Determine the [x, y] coordinate at the center of the cell enclosing the given text.  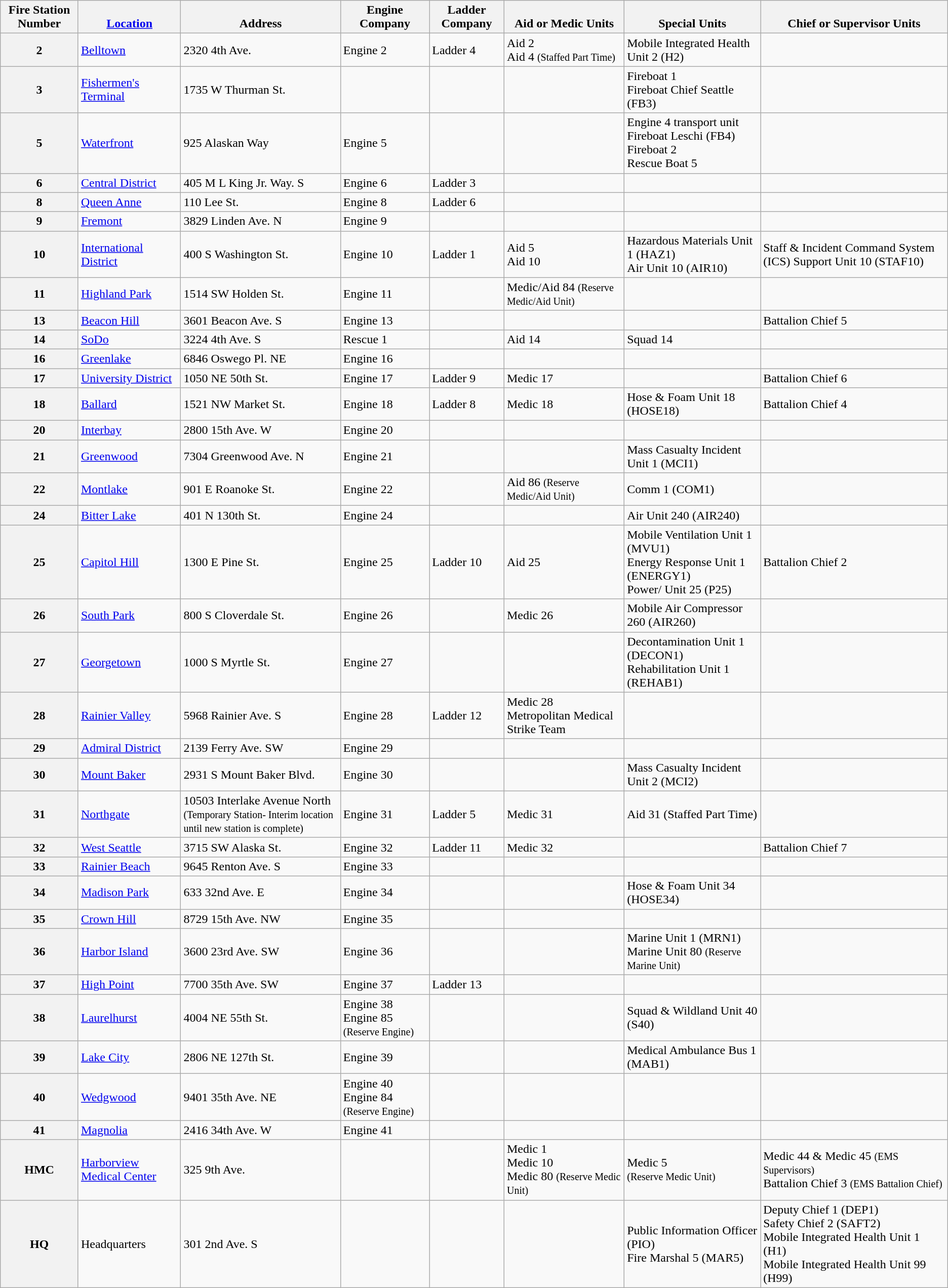
Aid 2Aid 4 (Staffed Part Time) [564, 50]
Ladder 1 [467, 254]
405 M L King Jr. Way. S [260, 183]
Aid 86 (Reserve Medic/Aid Unit) [564, 489]
Mass Casualty Incident Unit 2 (MCI2) [693, 775]
Engine 26 [385, 616]
South Park [129, 616]
31 [39, 814]
1300 E Pine St. [260, 562]
Magnolia [129, 1130]
Harborview Medical Center [129, 1170]
3600 23rd Ave. SW [260, 952]
High Point [129, 985]
Highland Park [129, 294]
Medic 28Metropolitan Medical Strike Team [564, 715]
Medical Ambulance Bus 1 (MAB1) [693, 1057]
7700 35th Ave. SW [260, 985]
Engine 37 [385, 985]
633 32nd Ave. E [260, 892]
2139 Ferry Ave. SW [260, 748]
32 [39, 847]
6 [39, 183]
Public Information Officer (PIO)Fire Marshal 5 (MAR5) [693, 1243]
36 [39, 952]
Engine 25 [385, 562]
25 [39, 562]
Hose & Foam Unit 34 (HOSE34) [693, 892]
Comm 1 (COM1) [693, 489]
Battalion Chief 5 [854, 320]
14 [39, 339]
29 [39, 748]
Greenlake [129, 358]
Capitol Hill [129, 562]
Engine 11 [385, 294]
Northgate [129, 814]
Engine 32 [385, 847]
Medic 17 [564, 378]
Medic 1Medic 10Medic 80 (Reserve Medic Unit) [564, 1170]
13 [39, 320]
2 [39, 50]
10503 Interlake Avenue North(Temporary Station- Interim location until new station is complete) [260, 814]
Mass Casualty Incident Unit 1 (MCI1) [693, 457]
Fremont [129, 221]
Engine 8 [385, 202]
Engine 33 [385, 866]
Aid or Medic Units [564, 17]
Ballard [129, 404]
Deputy Chief 1 (DEP1)Safety Chief 2 (SAFT2)Mobile Integrated Health Unit 1 (H1)Mobile Integrated Health Unit 99 (H99) [854, 1243]
Engine 6 [385, 183]
Special Units [693, 17]
Chief or Supervisor Units [854, 17]
28 [39, 715]
6846 Oswego Pl. NE [260, 358]
41 [39, 1130]
Engine 10 [385, 254]
Air Unit 240 (AIR240) [693, 515]
401 N 130th St. [260, 515]
Rainier Beach [129, 866]
Ladder Company [467, 17]
Aid 14 [564, 339]
33 [39, 866]
5 [39, 143]
Harbor Island [129, 952]
Ladder 13 [467, 985]
20 [39, 430]
Engine 40Engine 84 (Reserve Engine) [385, 1097]
Waterfront [129, 143]
Battalion Chief 4 [854, 404]
301 2nd Ave. S [260, 1243]
Lake City [129, 1057]
2800 15th Ave. W [260, 430]
Medic 5(Reserve Medic Unit) [693, 1170]
39 [39, 1057]
26 [39, 616]
Engine 36 [385, 952]
HQ [39, 1243]
Battalion Chief 6 [854, 378]
9401 35th Ave. NE [260, 1097]
Medic 26 [564, 616]
Laurelhurst [129, 1018]
Queen Anne [129, 202]
Admiral District [129, 748]
HMC [39, 1170]
Engine 41 [385, 1130]
Decontamination Unit 1 (DECON1)Rehabilitation Unit 1 (REHAB1) [693, 662]
8 [39, 202]
1735 W Thurman St. [260, 90]
Engine 4 transport unitFireboat Leschi (FB4)Fireboat 2Rescue Boat 5 [693, 143]
Rainier Valley [129, 715]
10 [39, 254]
Engine 35 [385, 919]
1514 SW Holden St. [260, 294]
Engine 13 [385, 320]
Engine 18 [385, 404]
International District [129, 254]
Greenwood [129, 457]
Montlake [129, 489]
3715 SW Alaska St. [260, 847]
901 E Roanoke St. [260, 489]
Battalion Chief 2 [854, 562]
Engine 20 [385, 430]
Engine 22 [385, 489]
2806 NE 127th St. [260, 1057]
Engine 27 [385, 662]
Aid 31 (Staffed Part Time) [693, 814]
Aid 5Aid 10 [564, 254]
400 S Washington St. [260, 254]
Engine 2 [385, 50]
3829 Linden Ave. N [260, 221]
SoDo [129, 339]
22 [39, 489]
Rescue 1 [385, 339]
37 [39, 985]
17 [39, 378]
Wedgwood [129, 1097]
30 [39, 775]
Engine 30 [385, 775]
21 [39, 457]
2416 34th Ave. W [260, 1130]
Medic 44 & Medic 45 (EMS Supervisors)Battalion Chief 3 (EMS Battalion Chief) [854, 1170]
Engine 21 [385, 457]
Engine 31 [385, 814]
Battalion Chief 7 [854, 847]
Ladder 12 [467, 715]
Medic 32 [564, 847]
38 [39, 1018]
Engine 16 [385, 358]
West Seattle [129, 847]
2931 S Mount Baker Blvd. [260, 775]
Mobile Ventilation Unit 1 (MVU1)Energy Response Unit 1 (ENERGY1)Power/ Unit 25 (P25) [693, 562]
34 [39, 892]
Engine 5 [385, 143]
325 9th Ave. [260, 1170]
Hose & Foam Unit 18 (HOSE18) [693, 404]
Interbay [129, 430]
7304 Greenwood Ave. N [260, 457]
Engine 9 [385, 221]
Engine Company [385, 17]
Beacon Hill [129, 320]
Medic/Aid 84 (Reserve Medic/Aid Unit) [564, 294]
Marine Unit 1 (MRN1)Marine Unit 80 (Reserve Marine Unit) [693, 952]
Ladder 5 [467, 814]
Fishermen's Terminal [129, 90]
1000 S Myrtle St. [260, 662]
Engine 24 [385, 515]
University District [129, 378]
Mobile Integrated Health Unit 2 (H2) [693, 50]
Ladder 9 [467, 378]
Mount Baker [129, 775]
Medic 18 [564, 404]
Georgetown [129, 662]
Aid 25 [564, 562]
Medic 31 [564, 814]
Squad & Wildland Unit 40 (S40) [693, 1018]
Engine 29 [385, 748]
9645 Renton Ave. S [260, 866]
40 [39, 1097]
1521 NW Market St. [260, 404]
35 [39, 919]
Ladder 4 [467, 50]
Engine 28 [385, 715]
Belltown [129, 50]
Ladder 11 [467, 847]
1050 NE 50th St. [260, 378]
Engine 39 [385, 1057]
Ladder 6 [467, 202]
27 [39, 662]
18 [39, 404]
Fireboat 1Fireboat Chief Seattle (FB3) [693, 90]
Crown Hill [129, 919]
11 [39, 294]
3 [39, 90]
Bitter Lake [129, 515]
Mobile Air Compressor 260 (AIR260) [693, 616]
Headquarters [129, 1243]
Hazardous Materials Unit 1 (HAZ1)Air Unit 10 (AIR10) [693, 254]
Location [129, 17]
925 Alaskan Way [260, 143]
4004 NE 55th St. [260, 1018]
Squad 14 [693, 339]
Address [260, 17]
8729 15th Ave. NW [260, 919]
Madison Park [129, 892]
Central District [129, 183]
5968 Rainier Ave. S [260, 715]
110 Lee St. [260, 202]
24 [39, 515]
Engine 17 [385, 378]
Ladder 3 [467, 183]
Staff & Incident Command System (ICS) Support Unit 10 (STAF10) [854, 254]
Engine 38Engine 85 (Reserve Engine) [385, 1018]
2320 4th Ave. [260, 50]
3224 4th Ave. S [260, 339]
Fire Station Number [39, 17]
Ladder 8 [467, 404]
Engine 34 [385, 892]
800 S Cloverdale St. [260, 616]
Ladder 10 [467, 562]
3601 Beacon Ave. S [260, 320]
9 [39, 221]
16 [39, 358]
